Detect which cell encompasses the target text, then output its [x, y] center coordinate. 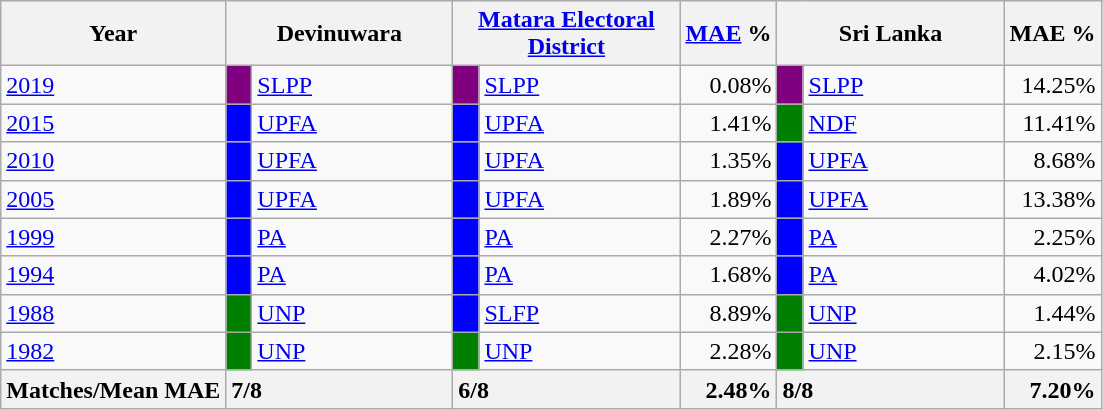
2015 [114, 123]
8/8 [890, 389]
0.08% [728, 85]
2005 [114, 199]
2.28% [728, 351]
1.68% [728, 275]
8.89% [728, 313]
1.44% [1052, 313]
4.02% [1052, 275]
1.35% [728, 161]
NDF [904, 123]
1994 [114, 275]
Matches/Mean MAE [114, 389]
Matara Electoral District [566, 34]
2.25% [1052, 237]
2010 [114, 161]
Sri Lanka [890, 34]
SLFP [580, 313]
7.20% [1052, 389]
1999 [114, 237]
1.41% [728, 123]
1982 [114, 351]
8.68% [1052, 161]
7/8 [340, 389]
1988 [114, 313]
1.89% [728, 199]
2.15% [1052, 351]
6/8 [566, 389]
2019 [114, 85]
11.41% [1052, 123]
2.48% [728, 389]
Year [114, 34]
14.25% [1052, 85]
13.38% [1052, 199]
2.27% [728, 237]
Devinuwara [340, 34]
